Detect which cell encompasses the target text, then output its (x, y) center coordinate. 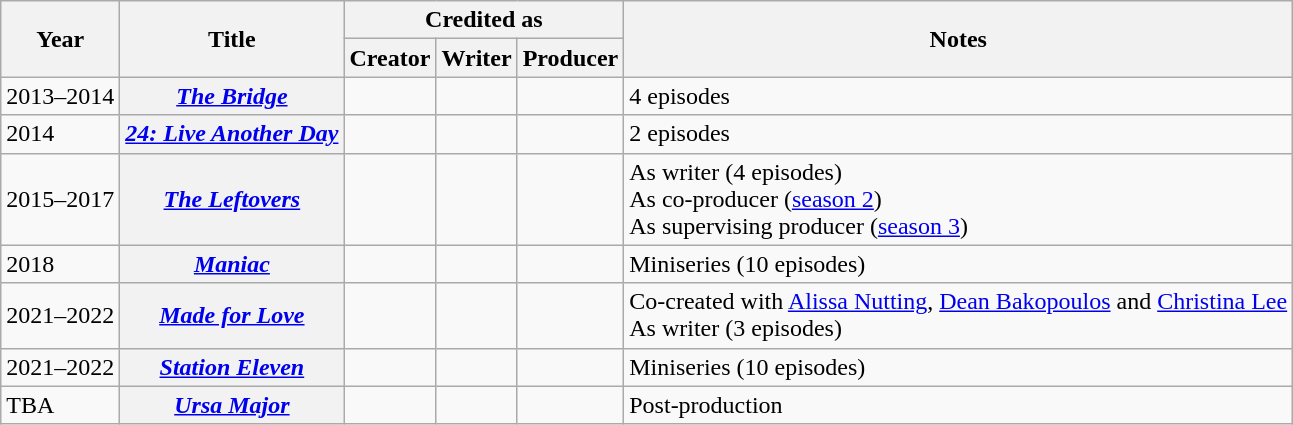
As writer (4 episodes)As co-producer (season 2)As supervising producer (season 3) (958, 199)
4 episodes (958, 96)
2015–2017 (60, 199)
Maniac (232, 264)
Creator (390, 58)
Title (232, 39)
The Bridge (232, 96)
2 episodes (958, 134)
Station Eleven (232, 367)
Producer (570, 58)
2018 (60, 264)
The Leftovers (232, 199)
Co-created with Alissa Nutting, Dean Bakopoulos and Christina LeeAs writer (3 episodes) (958, 316)
Credited as (484, 20)
2014 (60, 134)
Writer (476, 58)
Ursa Major (232, 405)
TBA (60, 405)
Made for Love (232, 316)
Post-production (958, 405)
2013–2014 (60, 96)
Year (60, 39)
Notes (958, 39)
24: Live Another Day (232, 134)
